Return [x, y] of the center of cell containing provided text 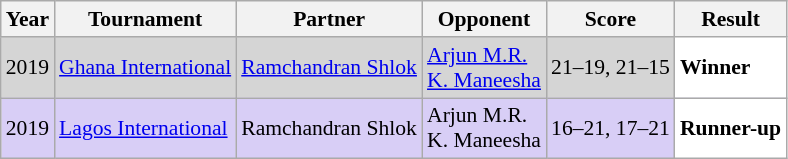
Runner-up [730, 128]
21–19, 21–15 [610, 68]
Ghana International [145, 68]
Result [730, 19]
Lagos International [145, 128]
Year [28, 19]
Score [610, 19]
Partner [329, 19]
Tournament [145, 19]
Opponent [484, 19]
Winner [730, 68]
16–21, 17–21 [610, 128]
